Return the (X, Y) coordinate for the center point of the cell that contains the specified text.  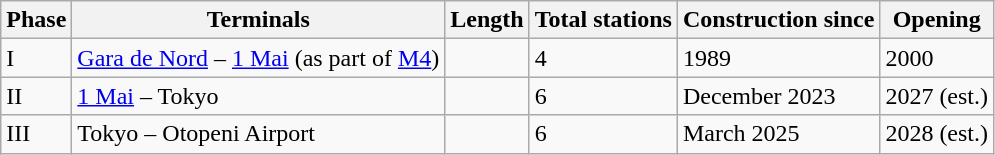
Construction since (778, 20)
March 2025 (778, 134)
Phase (36, 20)
Length (487, 20)
Tokyo – Otopeni Airport (258, 134)
Opening (937, 20)
III (36, 134)
4 (603, 58)
2000 (937, 58)
1 Mai – Tokyo (258, 96)
2028 (est.) (937, 134)
I (36, 58)
December 2023 (778, 96)
Terminals (258, 20)
Gara de Nord – 1 Mai (as part of M4) (258, 58)
1989 (778, 58)
II (36, 96)
2027 (est.) (937, 96)
Total stations (603, 20)
